Identify which cell holds the provided text, then report its [x, y] central coordinate. 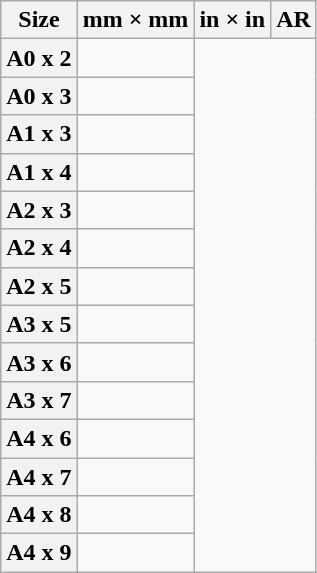
A3 x 5 [39, 324]
A4 x 9 [39, 553]
A4 x 7 [39, 477]
A0 x 2 [39, 58]
mm × mm [136, 20]
AR [294, 20]
Size [39, 20]
A4 x 8 [39, 515]
A2 x 4 [39, 248]
A2 x 3 [39, 210]
A3 x 7 [39, 400]
A1 x 4 [39, 172]
in × in [232, 20]
A2 x 5 [39, 286]
A4 x 6 [39, 438]
A3 x 6 [39, 362]
A1 x 3 [39, 134]
A0 x 3 [39, 96]
